Output the (x, y) coordinate of the center of the cell containing the given text.  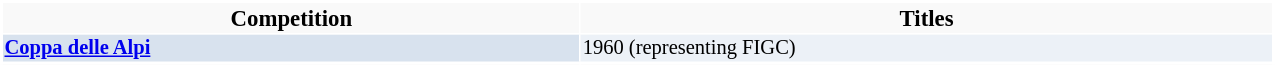
Competition (292, 18)
Coppa delle Alpi (292, 48)
Titles (926, 18)
1960 (representing FIGC) (926, 48)
